Detect which cell encompasses the target text, then output its (x, y) center coordinate. 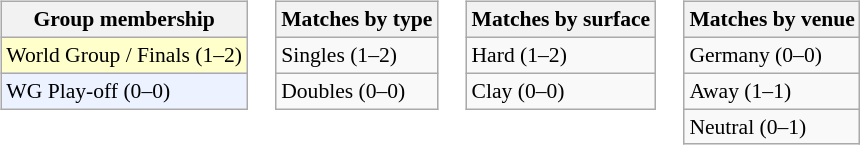
Matches by type (356, 20)
Away (1–1) (772, 91)
Group membership (124, 20)
WG Play-off (0–0) (124, 91)
World Group / Finals (1–2) (124, 55)
Germany (0–0) (772, 55)
Neutral (0–1) (772, 127)
Clay (0–0) (560, 91)
Doubles (0–0) (356, 91)
Hard (1–2) (560, 55)
Matches by surface (560, 20)
Matches by venue (772, 20)
Singles (1–2) (356, 55)
